Output the [X, Y] coordinate of the center of the cell containing the given text.  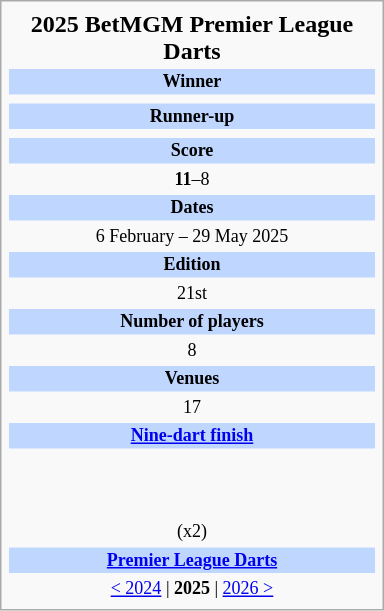
< 2024 | 2025 | 2026 > [192, 589]
Dates [192, 208]
Winner [192, 82]
11–8 [192, 180]
(x2) [192, 498]
Nine-dart finish [192, 436]
Venues [192, 379]
Number of players [192, 322]
Score [192, 151]
21st [192, 294]
2025 BetMGM Premier League Darts [192, 38]
Runner-up [192, 117]
Edition [192, 265]
6 February – 29 May 2025 [192, 237]
Premier League Darts [192, 561]
17 [192, 408]
8 [192, 351]
